Return [x, y] of the center of cell containing provided text 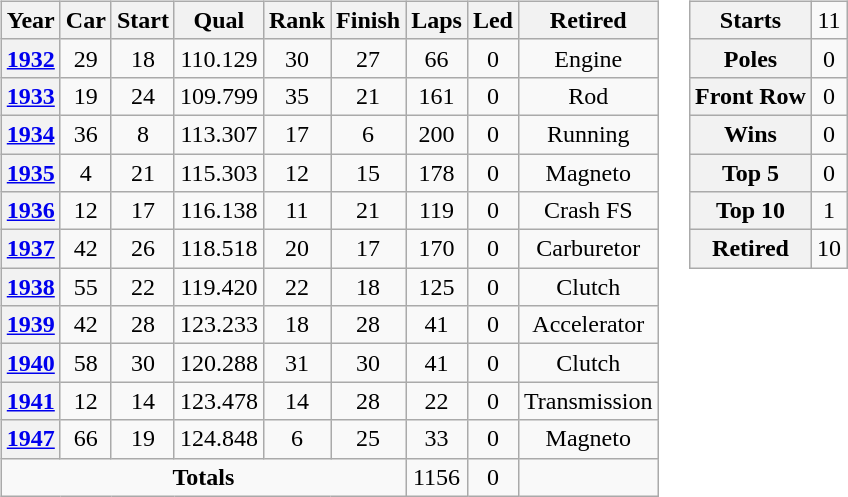
25 [368, 439]
31 [296, 363]
36 [86, 134]
161 [437, 96]
Front Row [751, 96]
1941 [30, 401]
55 [86, 287]
1933 [30, 96]
8 [142, 134]
178 [437, 173]
119 [437, 211]
113.307 [218, 134]
Finish [368, 20]
1936 [30, 211]
116.138 [218, 211]
Top 5 [751, 173]
Crash FS [588, 211]
120.288 [218, 363]
124.848 [218, 439]
24 [142, 96]
Engine [588, 58]
33 [437, 439]
123.233 [218, 325]
1 [828, 211]
110.129 [218, 58]
Qual [218, 20]
Transmission [588, 401]
Laps [437, 20]
123.478 [218, 401]
26 [142, 249]
Wins [751, 134]
35 [296, 96]
119.420 [218, 287]
4 [86, 173]
1938 [30, 287]
125 [437, 287]
Rod [588, 96]
Totals [203, 477]
1156 [437, 477]
Carburetor [588, 249]
Starts [751, 20]
1932 [30, 58]
118.518 [218, 249]
115.303 [218, 173]
Poles [751, 58]
1937 [30, 249]
109.799 [218, 96]
Year [30, 20]
Running [588, 134]
Start [142, 20]
200 [437, 134]
Car [86, 20]
20 [296, 249]
170 [437, 249]
29 [86, 58]
Led [492, 20]
1939 [30, 325]
Accelerator [588, 325]
1934 [30, 134]
1940 [30, 363]
10 [828, 249]
Top 10 [751, 211]
15 [368, 173]
27 [368, 58]
58 [86, 363]
1947 [30, 439]
Rank [296, 20]
1935 [30, 173]
